Pinpoint the cell where the given text exists, returning its [x, y] midpoint coordinate. 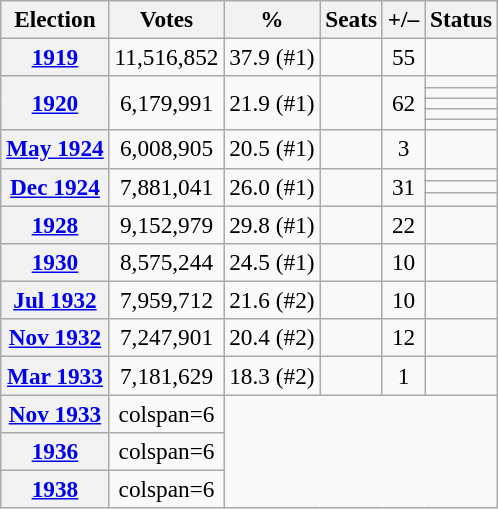
1919 [55, 57]
3 [403, 149]
21.6 (#2) [272, 300]
1928 [55, 224]
Nov 1933 [55, 413]
8,575,244 [166, 262]
Seats [352, 19]
62 [403, 103]
21.9 (#1) [272, 103]
May 1924 [55, 149]
12 [403, 338]
1 [403, 375]
Election [55, 19]
Nov 1932 [55, 338]
Jul 1932 [55, 300]
Status [462, 19]
1938 [55, 489]
6,179,991 [166, 103]
7,959,712 [166, 300]
1930 [55, 262]
6,008,905 [166, 149]
37.9 (#1) [272, 57]
20.4 (#2) [272, 338]
+/– [403, 19]
11,516,852 [166, 57]
Mar 1933 [55, 375]
29.8 (#1) [272, 224]
20.5 (#1) [272, 149]
31 [403, 187]
55 [403, 57]
1936 [55, 451]
26.0 (#1) [272, 187]
9,152,979 [166, 224]
% [272, 19]
Votes [166, 19]
1920 [55, 103]
7,181,629 [166, 375]
7,247,901 [166, 338]
18.3 (#2) [272, 375]
Dec 1924 [55, 187]
7,881,041 [166, 187]
22 [403, 224]
24.5 (#1) [272, 262]
